Search for the cell housing the specified text and yield its [X, Y] center coordinate. 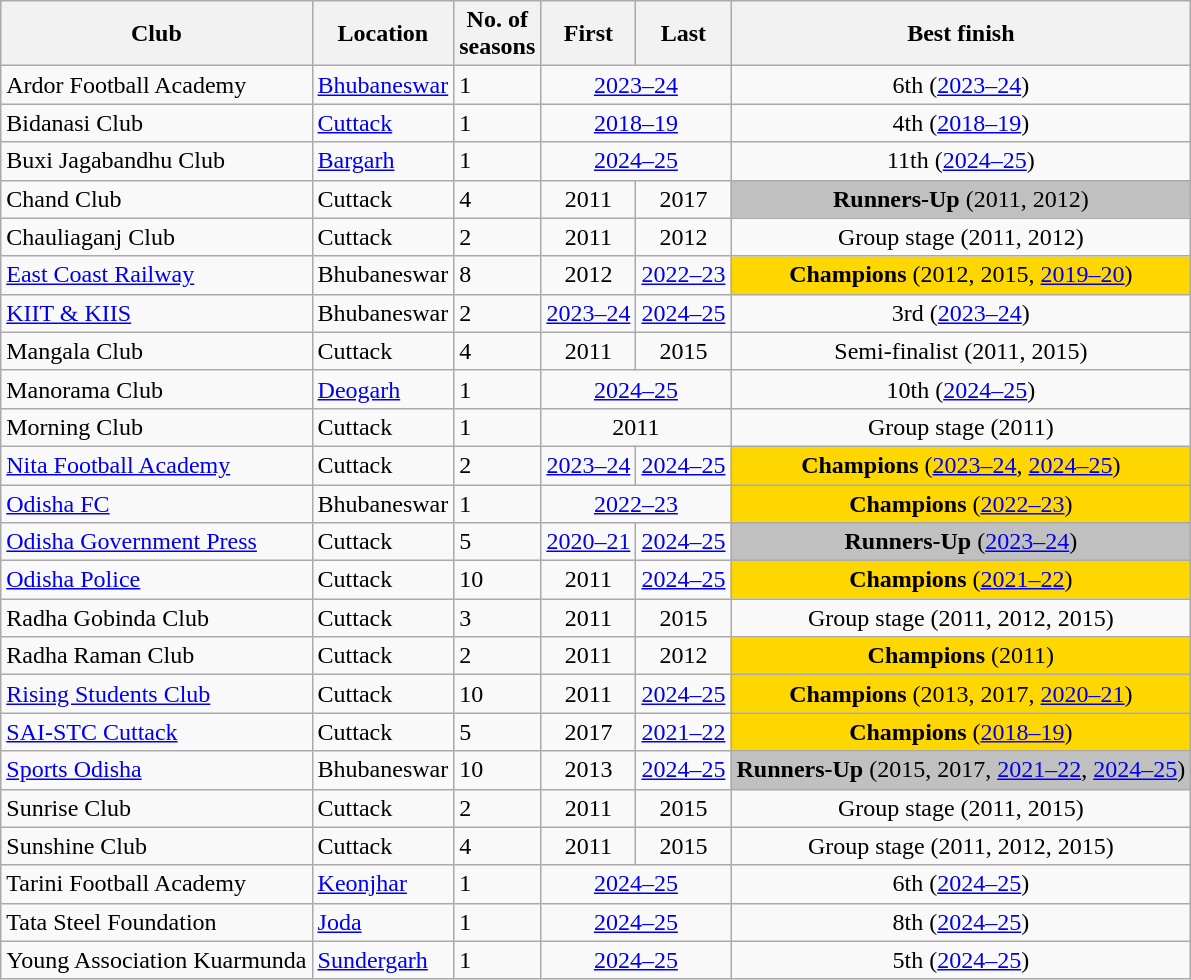
2013 [588, 770]
Tata Steel Foundation [156, 922]
No. ofseasons [498, 34]
Rising Students Club [156, 694]
Group stage (2011, 2012) [961, 237]
2020–21 [588, 542]
11th (2024–25) [961, 161]
Chauliaganj Club [156, 237]
KIIT & KIIS [156, 313]
Nita Football Academy [156, 465]
Buxi Jagabandhu Club [156, 161]
10th (2024–25) [961, 389]
Radha Gobinda Club [156, 618]
Keonjhar [383, 884]
4th (2018–19) [961, 123]
5th (2024–25) [961, 960]
East Coast Railway [156, 275]
Radha Raman Club [156, 656]
Champions (2018–19) [961, 732]
6th (2023–24) [961, 85]
Sundergarh [383, 960]
Champions (2013, 2017, 2020–21) [961, 694]
Club [156, 34]
Manorama Club [156, 389]
8 [498, 275]
Ardor Football Academy [156, 85]
Best finish [961, 34]
Runners-Up (2011, 2012) [961, 199]
3 [498, 618]
Champions (2012, 2015, 2019–20) [961, 275]
Champions (2021–22) [961, 580]
Bargarh [383, 161]
Bidanasi Club [156, 123]
Champions (2022–23) [961, 503]
Semi-finalist (2011, 2015) [961, 351]
First [588, 34]
Runners-Up (2015, 2017, 2021–22, 2024–25) [961, 770]
Runners-Up (2023–24) [961, 542]
Odisha FC [156, 503]
Location [383, 34]
2021–22 [684, 732]
Last [684, 34]
Young Association Kuarmunda [156, 960]
Odisha Police [156, 580]
Sports Odisha [156, 770]
Deogarh [383, 389]
Odisha Government Press [156, 542]
Chand Club [156, 199]
Sunshine Club [156, 846]
Sunrise Club [156, 808]
Morning Club [156, 427]
3rd (2023–24) [961, 313]
6th (2024–25) [961, 884]
Champions (2023–24, 2024–25) [961, 465]
Group stage (2011) [961, 427]
Group stage (2011, 2015) [961, 808]
Champions (2011) [961, 656]
Tarini Football Academy [156, 884]
Joda [383, 922]
2018–19 [636, 123]
8th (2024–25) [961, 922]
Mangala Club [156, 351]
SAI-STC Cuttack [156, 732]
